Capture the cell that displays the provided text and extract its (X, Y) central coordinate. 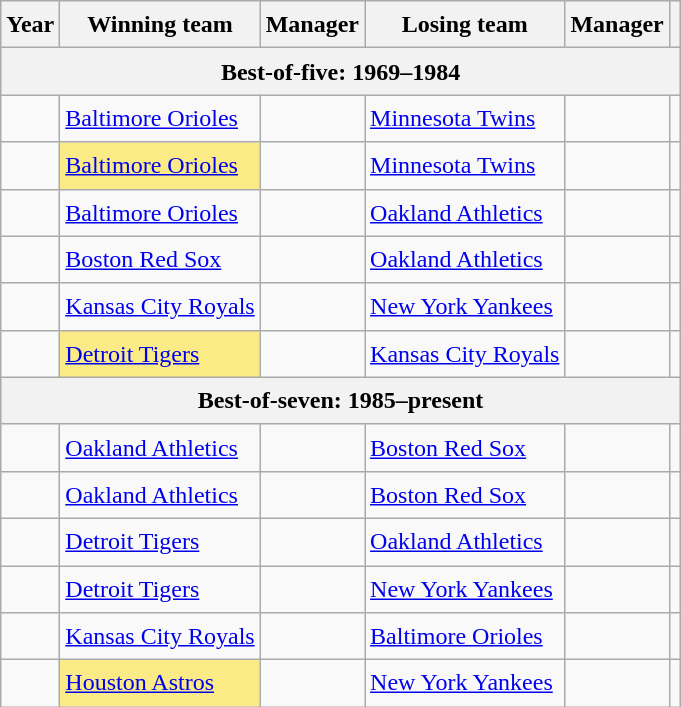
Best-of-five: 1969–1984 (341, 72)
Losing team (465, 24)
Winning team (160, 24)
Year (30, 24)
Best-of-seven: 1985–present (341, 400)
Houston Astros (160, 684)
